Output the [X, Y] coordinate of the center of the cell containing the given text.  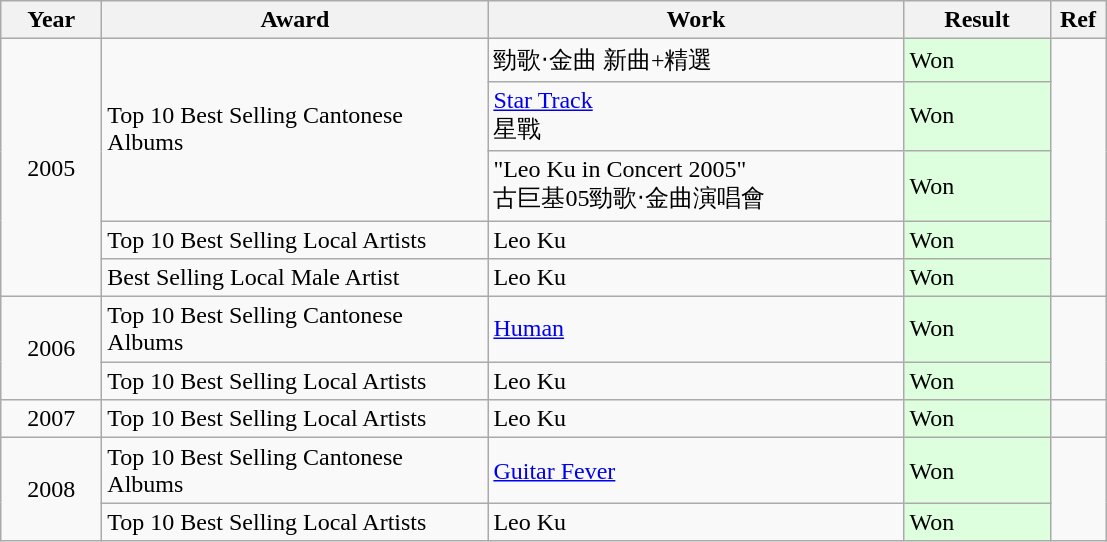
Best Selling Local Male Artist [295, 278]
Award [295, 20]
Result [977, 20]
勁歌‧金曲 新曲+精選 [696, 60]
Work [696, 20]
2006 [52, 348]
Year [52, 20]
2007 [52, 419]
Star Track 星戰 [696, 116]
Ref [1078, 20]
2005 [52, 168]
Guitar Fever [696, 470]
Human [696, 330]
"Leo Ku in Concert 2005" 古巨基05勁歌‧金曲演唱會 [696, 186]
2008 [52, 490]
